Locate the cell with the specified text and output its (x, y) center coordinate. 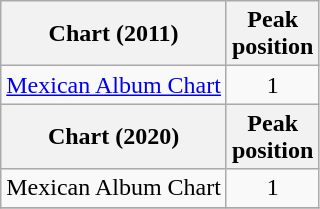
Chart (2020) (114, 136)
Chart (2011) (114, 34)
